Pinpoint the cell where the given text exists, returning its (X, Y) midpoint coordinate. 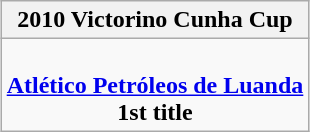
Atlético Petróleos de Luanda1st title (155, 85)
2010 Victorino Cunha Cup (155, 20)
